Search for the cell housing the specified text and yield its [X, Y] center coordinate. 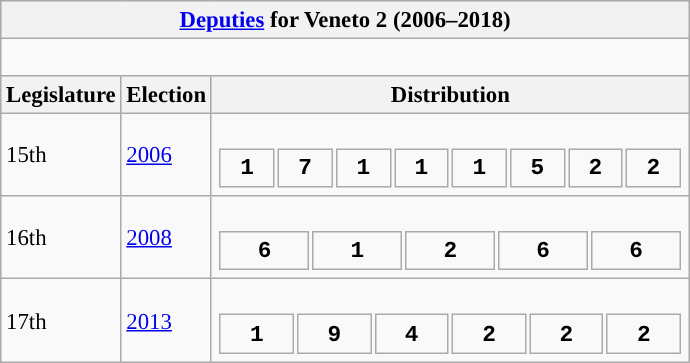
Legislature [61, 95]
6 1 2 6 6 [450, 238]
2006 [166, 156]
5 [538, 168]
1 7 1 1 1 5 2 2 [450, 156]
9 [334, 334]
Deputies for Veneto 2 (2006–2018) [346, 20]
2013 [166, 320]
7 [306, 168]
Election [166, 95]
Distribution [450, 95]
4 [411, 334]
1 9 4 2 2 2 [450, 320]
17th [61, 320]
2008 [166, 238]
15th [61, 156]
16th [61, 238]
